For the text-containing cell, return its midpoint in [X, Y] coordinate format. 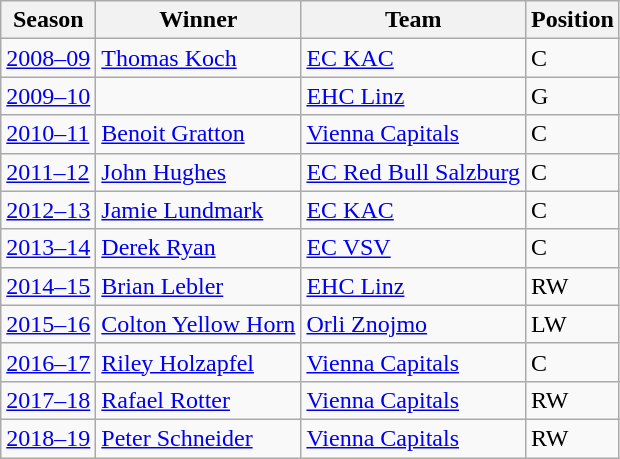
2016–17 [48, 362]
LW [573, 324]
Riley Holzapfel [198, 362]
John Hughes [198, 172]
Peter Schneider [198, 438]
2014–15 [48, 286]
EC Red Bull Salzburg [414, 172]
2012–13 [48, 210]
Team [414, 20]
EC VSV [414, 248]
Position [573, 20]
Winner [198, 20]
Benoit Gratton [198, 134]
Brian Lebler [198, 286]
2010–11 [48, 134]
2009–10 [48, 96]
G [573, 96]
2017–18 [48, 400]
2018–19 [48, 438]
2008–09 [48, 58]
2015–16 [48, 324]
Derek Ryan [198, 248]
Colton Yellow Horn [198, 324]
Orli Znojmo [414, 324]
Rafael Rotter [198, 400]
Jamie Lundmark [198, 210]
2013–14 [48, 248]
2011–12 [48, 172]
Season [48, 20]
Thomas Koch [198, 58]
